Provide the [x, y] coordinate of the cell's center where the given text is located.  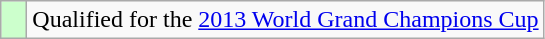
Qualified for the 2013 World Grand Champions Cup [286, 20]
